Detect which cell encompasses the target text, then output its [X, Y] center coordinate. 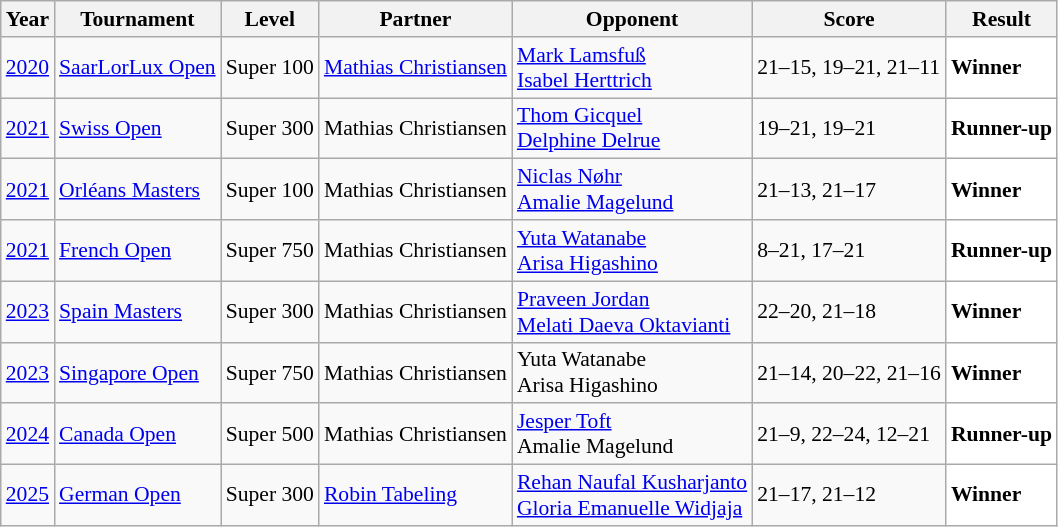
2024 [28, 434]
Niclas Nøhr Amalie Magelund [632, 190]
SaarLorLux Open [138, 68]
21–13, 21–17 [849, 190]
Score [849, 19]
Singapore Open [138, 372]
Level [270, 19]
Super 500 [270, 434]
22–20, 21–18 [849, 312]
2020 [28, 68]
Robin Tabeling [416, 496]
Canada Open [138, 434]
French Open [138, 250]
Jesper Toft Amalie Magelund [632, 434]
Rehan Naufal Kusharjanto Gloria Emanuelle Widjaja [632, 496]
Tournament [138, 19]
21–14, 20–22, 21–16 [849, 372]
Thom Gicquel Delphine Delrue [632, 128]
German Open [138, 496]
Mark Lamsfuß Isabel Herttrich [632, 68]
19–21, 19–21 [849, 128]
21–9, 22–24, 12–21 [849, 434]
21–15, 19–21, 21–11 [849, 68]
Spain Masters [138, 312]
21–17, 21–12 [849, 496]
Result [1002, 19]
2025 [28, 496]
Opponent [632, 19]
Swiss Open [138, 128]
Praveen Jordan Melati Daeva Oktavianti [632, 312]
Orléans Masters [138, 190]
Partner [416, 19]
8–21, 17–21 [849, 250]
Year [28, 19]
